For the text-containing cell, return its midpoint in [X, Y] coordinate format. 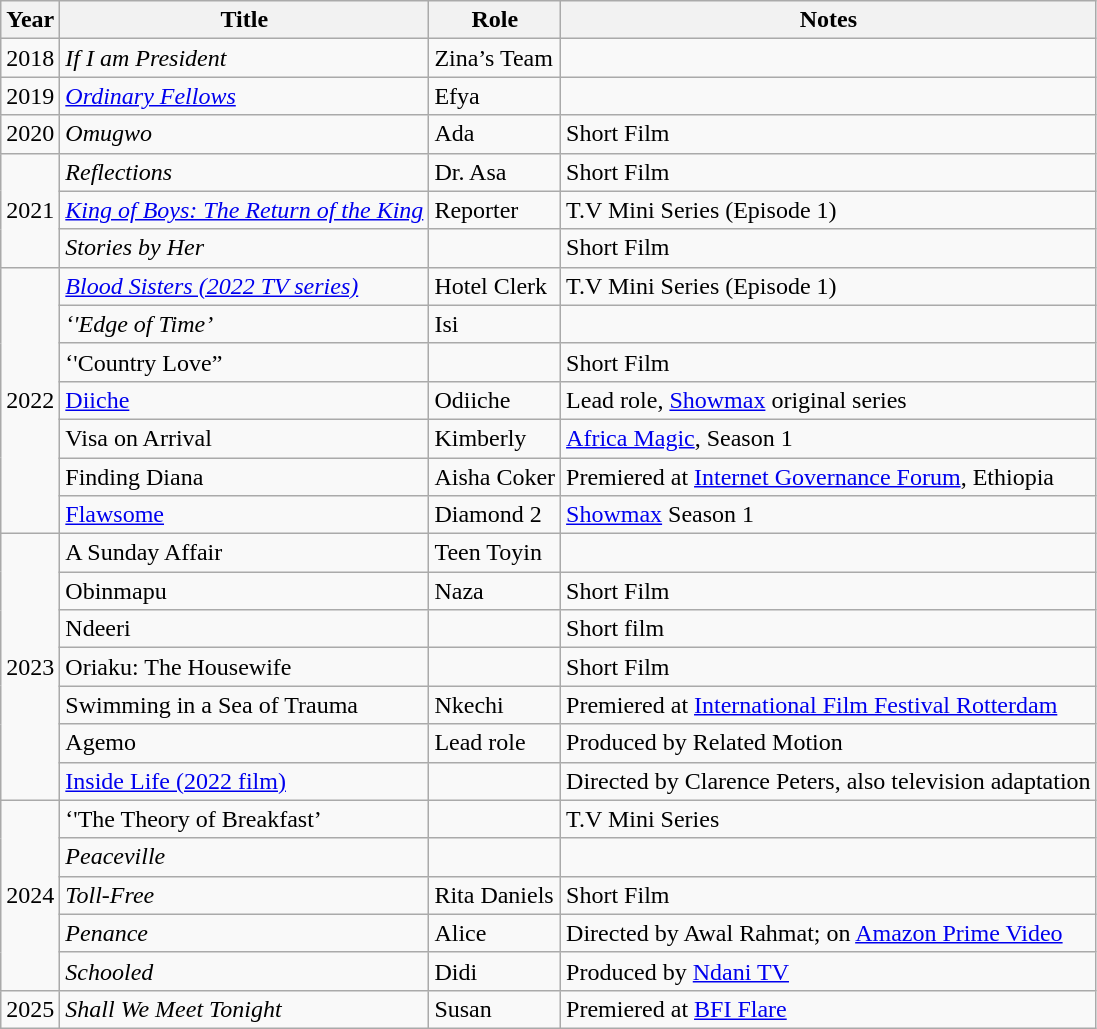
Swimming in a Sea of Trauma [244, 705]
Naza [495, 591]
2019 [30, 96]
Omugwo [244, 134]
2018 [30, 58]
Produced by Ndani TV [829, 971]
Short film [829, 629]
Visa on Arrival [244, 438]
Nkechi [495, 705]
Premiered at Internet Governance Forum, Ethiopia [829, 477]
Kimberly [495, 438]
2020 [30, 134]
‘'Edge of Time’ [244, 324]
Oriaku: The Housewife [244, 667]
Rita Daniels [495, 895]
Stories by Her [244, 248]
Title [244, 20]
Zina’s Team [495, 58]
Flawsome [244, 515]
2023 [30, 667]
Inside Life (2022 film) [244, 781]
Hotel Clerk [495, 286]
Shall We Meet Tonight [244, 1009]
Year [30, 20]
2021 [30, 210]
Schooled [244, 971]
Teen Toyin [495, 553]
Blood Sisters (2022 TV series) [244, 286]
Premiered at International Film Festival Rotterdam [829, 705]
Ndeeri [244, 629]
Peaceville [244, 857]
Finding Diana [244, 477]
Penance [244, 933]
Directed by Clarence Peters, also television adaptation [829, 781]
A Sunday Affair [244, 553]
T.V Mini Series [829, 819]
Odiiche [495, 400]
2022 [30, 400]
Dr. Asa [495, 172]
Obinmapu [244, 591]
Susan [495, 1009]
Reflections [244, 172]
Efya [495, 96]
Didi [495, 971]
Notes [829, 20]
2025 [30, 1009]
Produced by Related Motion [829, 743]
‘'The Theory of Breakfast’ [244, 819]
2024 [30, 895]
Premiered at BFI Flare [829, 1009]
Directed by Awal Rahmat; on Amazon Prime Video [829, 933]
Ordinary Fellows [244, 96]
Reporter [495, 210]
If I am President [244, 58]
Isi [495, 324]
Role [495, 20]
Africa Magic, Season 1 [829, 438]
Lead role, Showmax original series [829, 400]
Agemo [244, 743]
Alice [495, 933]
King of Boys: The Return of the King [244, 210]
Diiche [244, 400]
Diamond 2 [495, 515]
Toll-Free [244, 895]
Lead role [495, 743]
Ada [495, 134]
‘'Country Love” [244, 362]
Showmax Season 1 [829, 515]
Aisha Coker [495, 477]
